Capture the cell that displays the provided text and extract its [x, y] central coordinate. 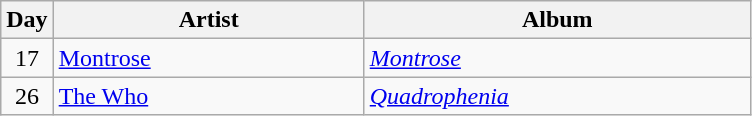
Quadrophenia [557, 96]
26 [27, 96]
17 [27, 58]
The Who [208, 96]
Artist [208, 20]
Album [557, 20]
Day [27, 20]
